Identify which cell holds the provided text, then report its (x, y) central coordinate. 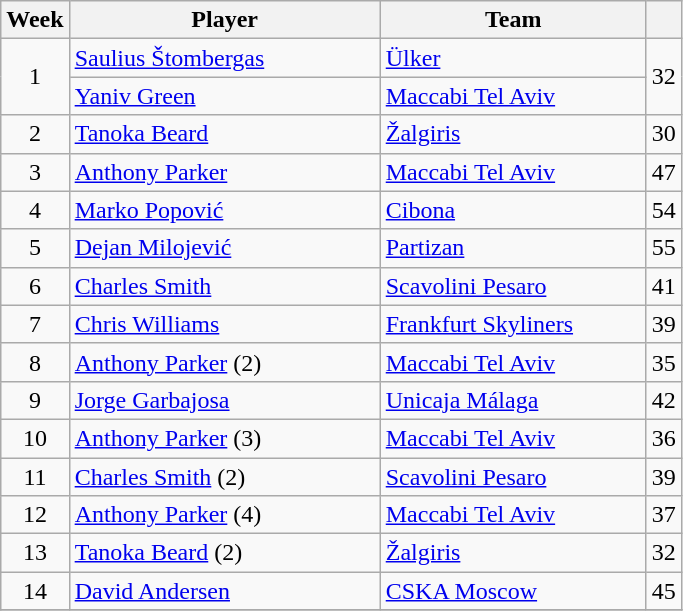
4 (35, 210)
Cibona (513, 210)
35 (664, 362)
2 (35, 134)
Unicaja Málaga (513, 400)
36 (664, 438)
42 (664, 400)
Team (513, 20)
CSKA Moscow (513, 591)
Partizan (513, 248)
10 (35, 438)
45 (664, 591)
6 (35, 286)
14 (35, 591)
Anthony Parker (224, 172)
Anthony Parker (3) (224, 438)
30 (664, 134)
Dejan Milojević (224, 248)
11 (35, 477)
Charles Smith (2) (224, 477)
41 (664, 286)
Marko Popović (224, 210)
Frankfurt Skyliners (513, 324)
3 (35, 172)
8 (35, 362)
Charles Smith (224, 286)
Tanoka Beard (2) (224, 553)
13 (35, 553)
Tanoka Beard (224, 134)
47 (664, 172)
Chris Williams (224, 324)
Jorge Garbajosa (224, 400)
9 (35, 400)
Week (35, 20)
7 (35, 324)
37 (664, 515)
1 (35, 77)
12 (35, 515)
Anthony Parker (4) (224, 515)
54 (664, 210)
Yaniv Green (224, 96)
55 (664, 248)
Saulius Štombergas (224, 58)
David Andersen (224, 591)
Anthony Parker (2) (224, 362)
5 (35, 248)
Player (224, 20)
Ülker (513, 58)
